From the cell containing the given text, extract its center point as [X, Y] coordinate. 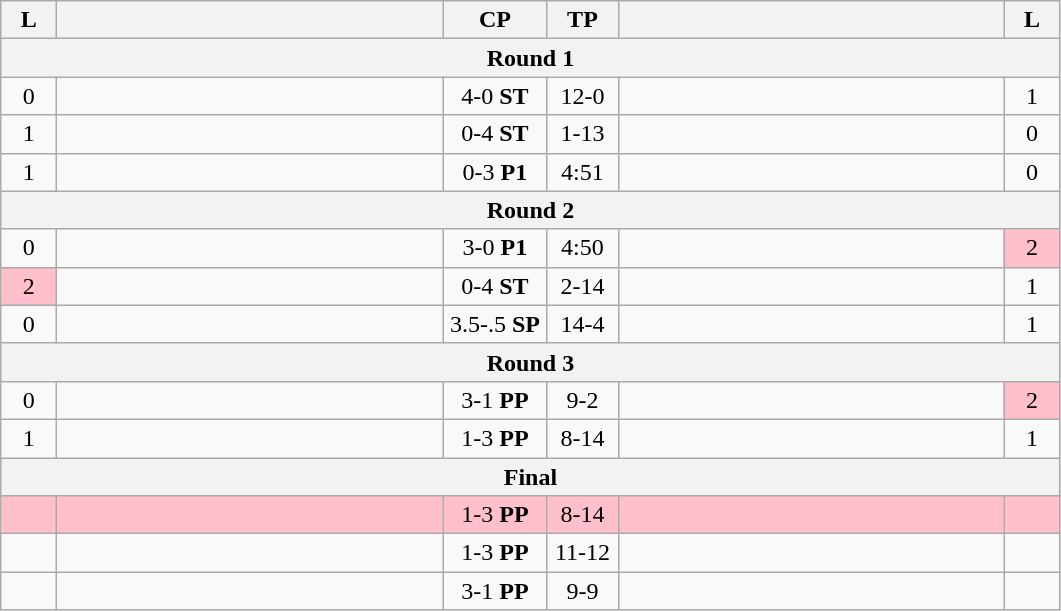
TP [582, 20]
3.5-.5 SP [495, 324]
9-9 [582, 591]
11-12 [582, 553]
14-4 [582, 324]
Final [530, 477]
0-3 P1 [495, 172]
9-2 [582, 400]
Round 3 [530, 362]
12-0 [582, 96]
CP [495, 20]
4:51 [582, 172]
Round 2 [530, 210]
2-14 [582, 286]
4:50 [582, 248]
1-13 [582, 134]
3-0 P1 [495, 248]
Round 1 [530, 58]
4-0 ST [495, 96]
